Identify which cell holds the provided text, then report its [x, y] central coordinate. 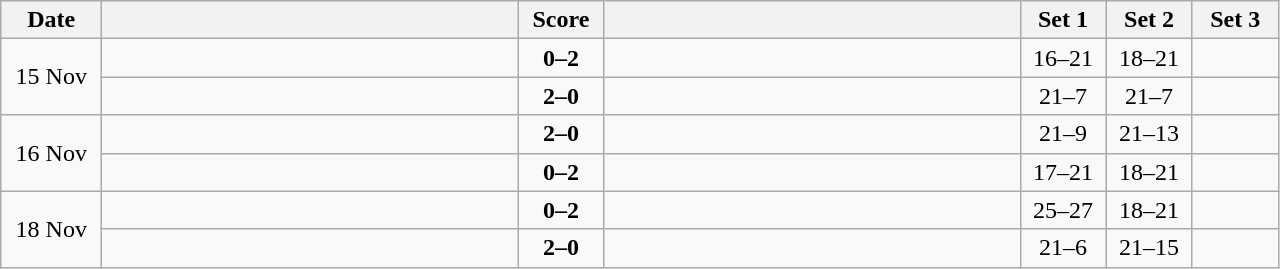
21–13 [1149, 134]
Set 2 [1149, 20]
Set 3 [1235, 20]
21–9 [1063, 134]
15 Nov [52, 77]
Set 1 [1063, 20]
16–21 [1063, 58]
Date [52, 20]
21–6 [1063, 248]
18 Nov [52, 229]
25–27 [1063, 210]
21–15 [1149, 248]
17–21 [1063, 172]
16 Nov [52, 153]
Score [561, 20]
